Return [x, y] of the center of cell containing provided text 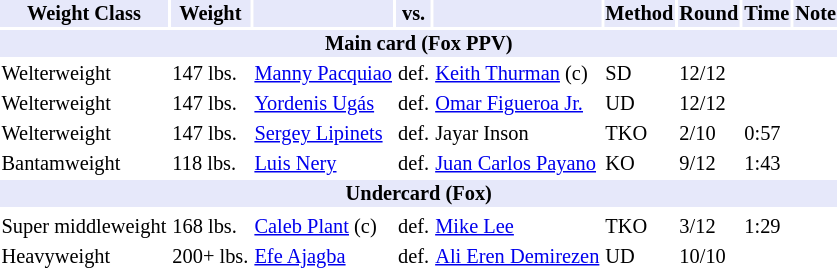
Jayar Inson [518, 134]
Super middleweight [84, 226]
Omar Figueroa Jr. [518, 104]
3/12 [709, 226]
1:29 [767, 226]
Mike Lee [518, 226]
Yordenis Ugás [324, 104]
Sergey Lipinets [324, 134]
Keith Thurman (c) [518, 74]
1:43 [767, 164]
Round [709, 14]
Time [767, 14]
vs. [414, 14]
KO [640, 164]
Bantamweight [84, 164]
Luis Nery [324, 164]
Juan Carlos Payano [518, 164]
Weight [210, 14]
Caleb Plant (c) [324, 226]
118 lbs. [210, 164]
2/10 [709, 134]
0:57 [767, 134]
Method [640, 14]
SD [640, 74]
Weight Class [84, 14]
9/12 [709, 164]
168 lbs. [210, 226]
UD [640, 104]
Manny Pacquiao [324, 74]
